Output the (X, Y) coordinate of the center of the cell containing the given text.  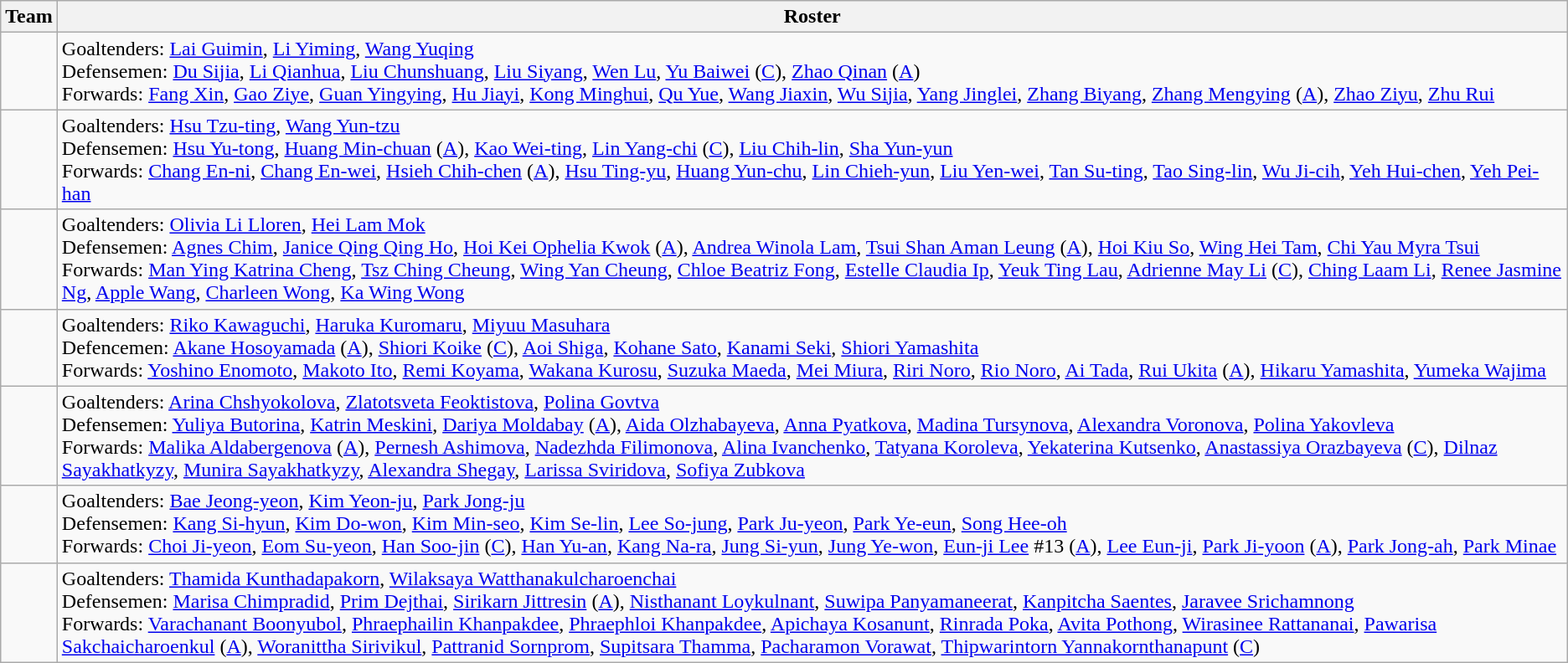
Team (29, 17)
Roster (812, 17)
